For the text-containing cell, return its midpoint in [x, y] coordinate format. 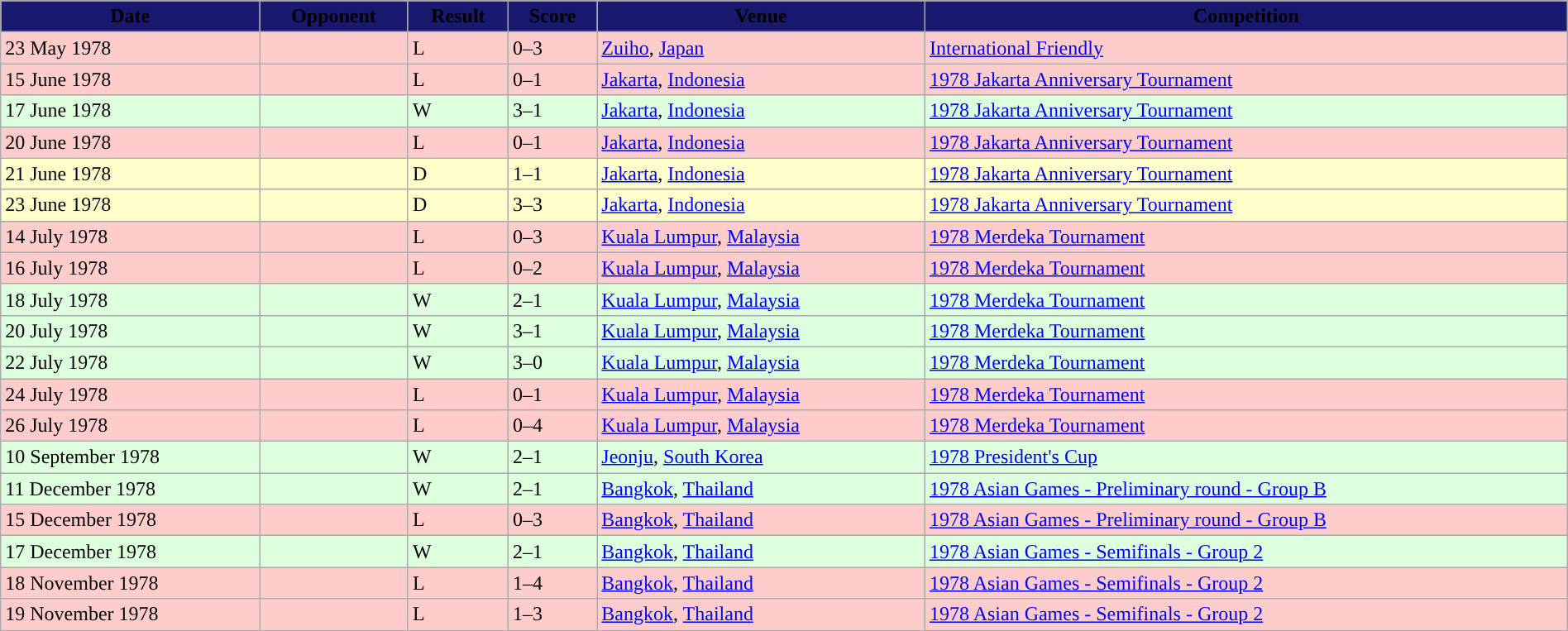
Opponent [334, 17]
15 December 1978 [131, 520]
15 June 1978 [131, 79]
0–4 [552, 426]
1–3 [552, 614]
19 November 1978 [131, 614]
23 May 1978 [131, 48]
20 June 1978 [131, 142]
18 July 1978 [131, 299]
International Friendly [1245, 48]
10 September 1978 [131, 457]
22 July 1978 [131, 362]
Venue [761, 17]
Score [552, 17]
16 July 1978 [131, 268]
Competition [1245, 17]
1–4 [552, 583]
Zuiho, Japan [761, 48]
0–2 [552, 268]
Date [131, 17]
21 June 1978 [131, 174]
1–1 [552, 174]
14 July 1978 [131, 237]
18 November 1978 [131, 583]
11 December 1978 [131, 489]
3–0 [552, 362]
24 July 1978 [131, 394]
3–3 [552, 205]
1978 President's Cup [1245, 457]
26 July 1978 [131, 426]
20 July 1978 [131, 331]
23 June 1978 [131, 205]
Jeonju, South Korea [761, 457]
17 December 1978 [131, 552]
17 June 1978 [131, 111]
Result [458, 17]
